Find where the given text appears and provide that cell's center as (X, Y) coordinate. 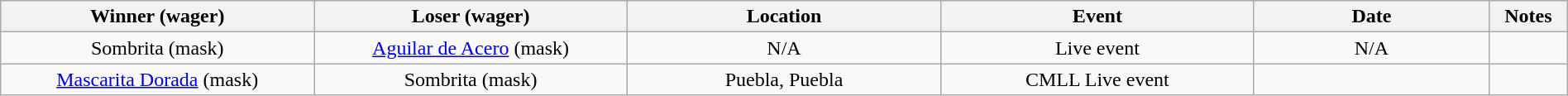
Mascarita Dorada (mask) (157, 79)
Puebla, Puebla (784, 79)
Winner (wager) (157, 17)
CMLL Live event (1097, 79)
Location (784, 17)
Live event (1097, 48)
Notes (1528, 17)
Loser (wager) (471, 17)
Aguilar de Acero (mask) (471, 48)
Date (1371, 17)
Event (1097, 17)
